For the text-containing cell, return its midpoint in [X, Y] coordinate format. 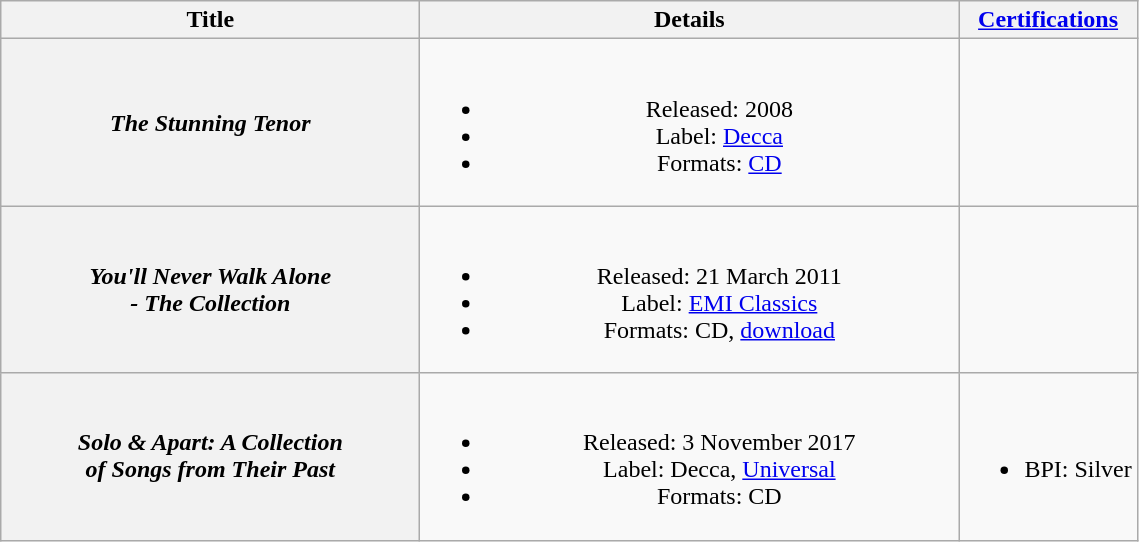
Details [690, 20]
Released: 2008Label: DeccaFormats: CD [690, 122]
You'll Never Walk Alone- The Collection [210, 290]
Released: 3 November 2017Label: Decca, UniversalFormats: CD [690, 456]
BPI: Silver [1048, 456]
Title [210, 20]
Solo & Apart: A Collectionof Songs from Their Past [210, 456]
The Stunning Tenor [210, 122]
Released: 21 March 2011Label: EMI ClassicsFormats: CD, download [690, 290]
Certifications [1048, 20]
